Extract the (x, y) coordinate from the center of the cell holding the provided text.  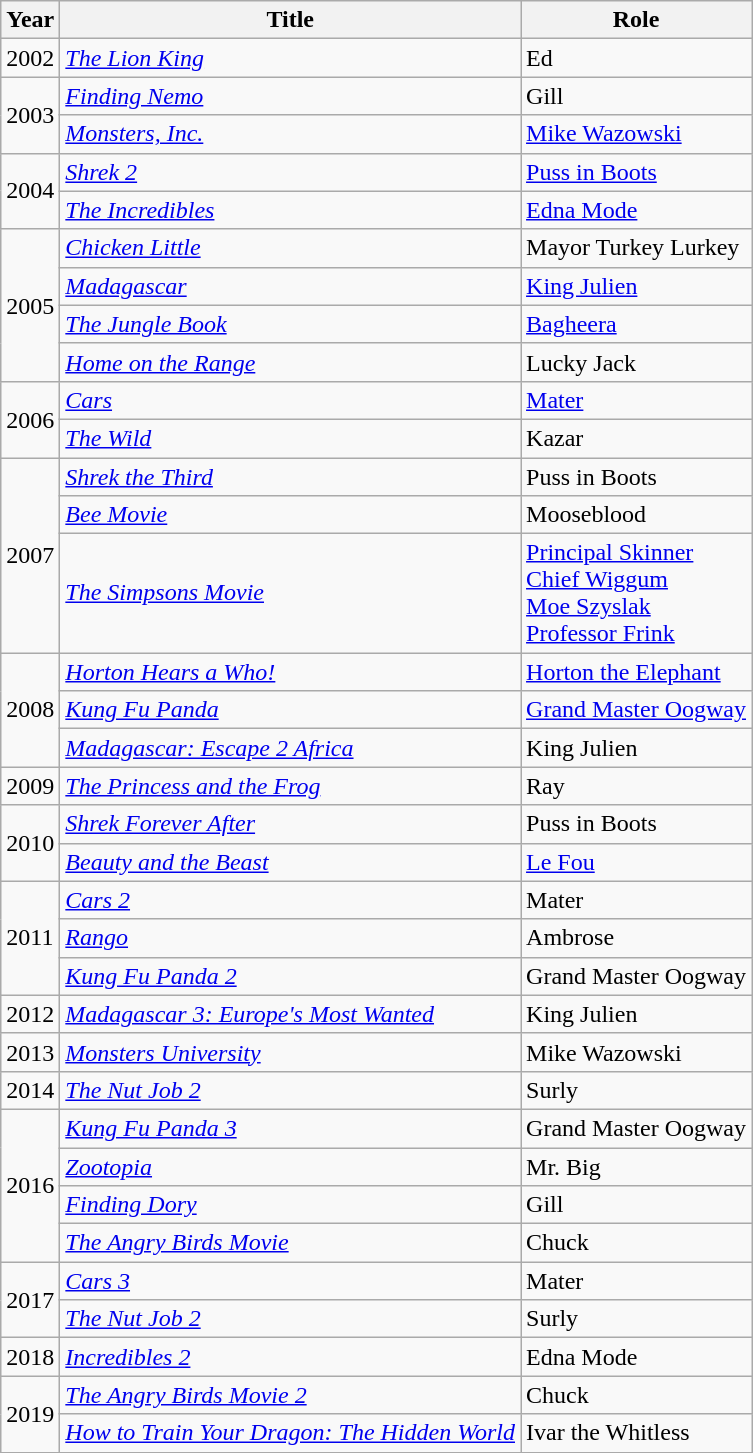
Chicken Little (290, 248)
The Angry Birds Movie 2 (290, 1395)
2010 (30, 843)
Mayor Turkey Lurkey (636, 248)
Horton the Elephant (636, 672)
Ray (636, 786)
Rango (290, 938)
Monsters University (290, 1052)
Cars (290, 400)
2007 (30, 556)
Principal SkinnerChief WiggumMoe SzyslakProfessor Frink (636, 594)
The Angry Birds Movie (290, 1243)
2017 (30, 1300)
Shrek 2 (290, 172)
2006 (30, 419)
Kung Fu Panda 2 (290, 976)
The Lion King (290, 58)
Lucky Jack (636, 362)
Home on the Range (290, 362)
Monsters, Inc. (290, 134)
Madagascar 3: Europe's Most Wanted (290, 1014)
2005 (30, 305)
2018 (30, 1357)
2011 (30, 938)
Incredibles 2 (290, 1357)
The Wild (290, 438)
Ed (636, 58)
Zootopia (290, 1167)
2008 (30, 710)
2012 (30, 1014)
Madagascar: Escape 2 Africa (290, 748)
Kung Fu Panda (290, 710)
Le Fou (636, 862)
Bagheera (636, 324)
The Simpsons Movie (290, 594)
2002 (30, 58)
Finding Nemo (290, 96)
Cars 2 (290, 900)
The Jungle Book (290, 324)
2016 (30, 1185)
Kazar (636, 438)
How to Train Your Dragon: The Hidden World (290, 1433)
Mooseblood (636, 515)
Madagascar (290, 286)
2014 (30, 1090)
2009 (30, 786)
Ambrose (636, 938)
Finding Dory (290, 1205)
Title (290, 20)
Kung Fu Panda 3 (290, 1128)
2013 (30, 1052)
Bee Movie (290, 515)
Beauty and the Beast (290, 862)
Role (636, 20)
2019 (30, 1414)
Ivar the Whitless (636, 1433)
The Incredibles (290, 210)
The Princess and the Frog (290, 786)
Shrek Forever After (290, 824)
Cars 3 (290, 1281)
Mr. Big (636, 1167)
Year (30, 20)
2004 (30, 191)
Shrek the Third (290, 477)
2003 (30, 115)
Horton Hears a Who! (290, 672)
